Locate the cell with the specified text and output its [X, Y] center coordinate. 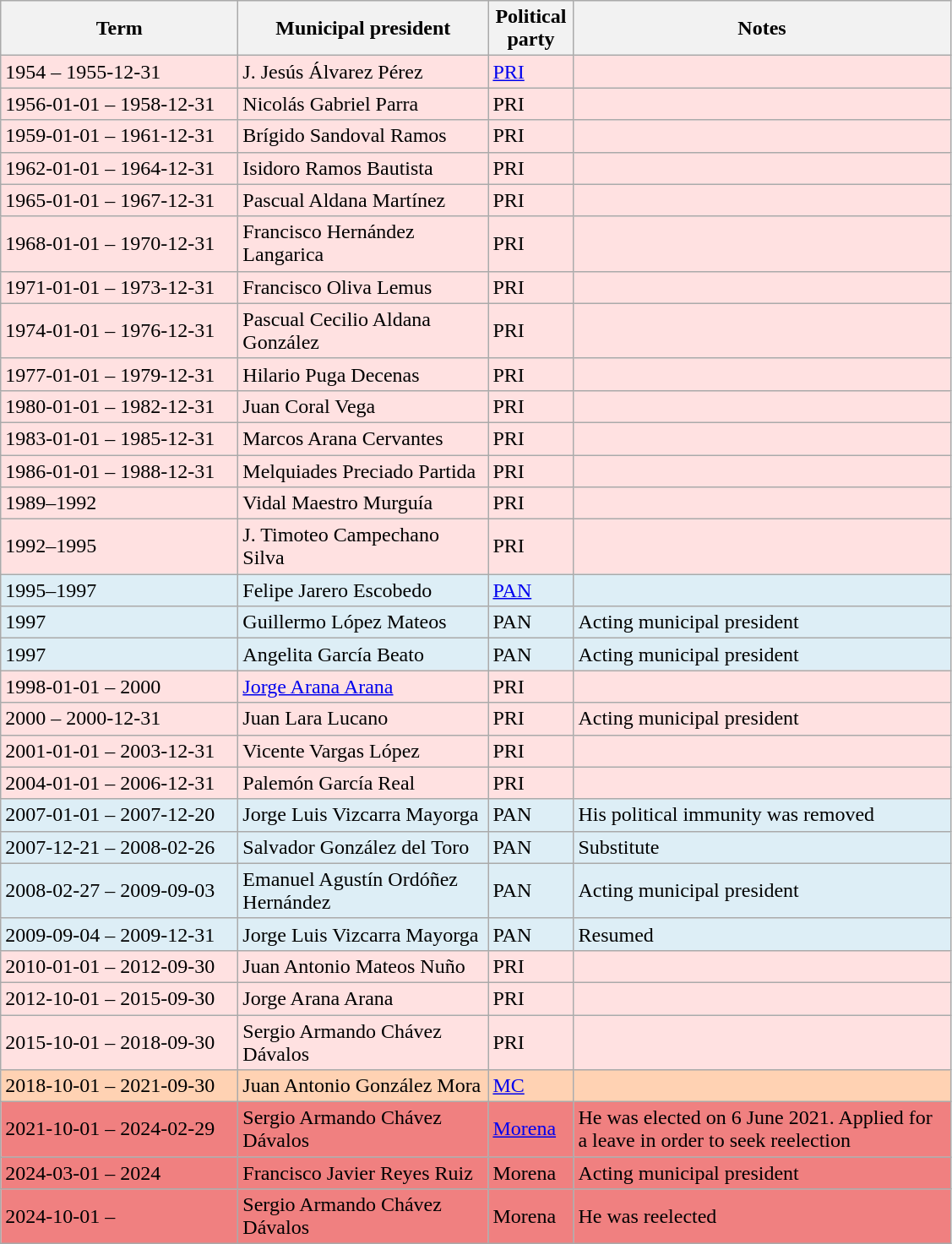
2007-12-21 – 2008-02-26 [120, 847]
Nicolás Gabriel Parra [363, 104]
Juan Lara Lucano [363, 719]
2015-10-01 – 2018-09-30 [120, 1042]
2008-02-27 – 2009-09-03 [120, 890]
His political immunity was removed [762, 815]
Melquiades Preciado Partida [363, 470]
Emanuel Agustín Ordóñez Hernández [363, 890]
Francisco Oliva Lemus [363, 287]
1998-01-01 – 2000 [120, 687]
1977-01-01 – 1979-12-31 [120, 374]
Guillermo López Mateos [363, 622]
2001-01-01 – 2003-12-31 [120, 751]
Palemón García Real [363, 783]
Term [120, 29]
Juan Antonio Mateos Nuño [363, 966]
1983-01-01 – 1985-12-31 [120, 438]
2012-10-01 – 2015-09-30 [120, 998]
1965-01-01 – 1967-12-31 [120, 200]
He was reelected [762, 1216]
Municipal president [363, 29]
Brígido Sandoval Ramos [363, 136]
2010-01-01 – 2012-09-30 [120, 966]
Juan Coral Vega [363, 406]
Angelita García Beato [363, 655]
1954 – 1955-12-31 [120, 72]
MC [530, 1086]
1971-01-01 – 1973-12-31 [120, 287]
1989–1992 [120, 503]
He was elected on 6 June 2021. Applied for a leave in order to seek reelection [762, 1130]
2004-01-01 – 2006-12-31 [120, 783]
2024-03-01 – 2024 [120, 1173]
Political party [530, 29]
Marcos Arana Cervantes [363, 438]
1992–1995 [120, 547]
Juan Antonio González Mora [363, 1086]
1968-01-01 – 1970-12-31 [120, 243]
2000 – 2000-12-31 [120, 719]
1959-01-01 – 1961-12-31 [120, 136]
Felipe Jarero Escobedo [363, 590]
1962-01-01 – 1964-12-31 [120, 168]
2007-01-01 – 2007-12-20 [120, 815]
2024-10-01 – [120, 1216]
1974-01-01 – 1976-12-31 [120, 331]
J. Timoteo Campechano Silva [363, 547]
2021-10-01 – 2024-02-29 [120, 1130]
1956-01-01 – 1958-12-31 [120, 104]
Francisco Javier Reyes Ruiz [363, 1173]
Francisco Hernández Langarica [363, 243]
Pascual Cecilio Aldana González [363, 331]
Vicente Vargas López [363, 751]
Hilario Puga Decenas [363, 374]
Notes [762, 29]
Vidal Maestro Murguía [363, 503]
Isidoro Ramos Bautista [363, 168]
Resumed [762, 934]
J. Jesús Álvarez Pérez [363, 72]
1995–1997 [120, 590]
Pascual Aldana Martínez [363, 200]
2018-10-01 – 2021-09-30 [120, 1086]
Salvador González del Toro [363, 847]
1986-01-01 – 1988-12-31 [120, 470]
1980-01-01 – 1982-12-31 [120, 406]
2009-09-04 – 2009-12-31 [120, 934]
Substitute [762, 847]
